Locate the cell with the specified text and output its (x, y) center coordinate. 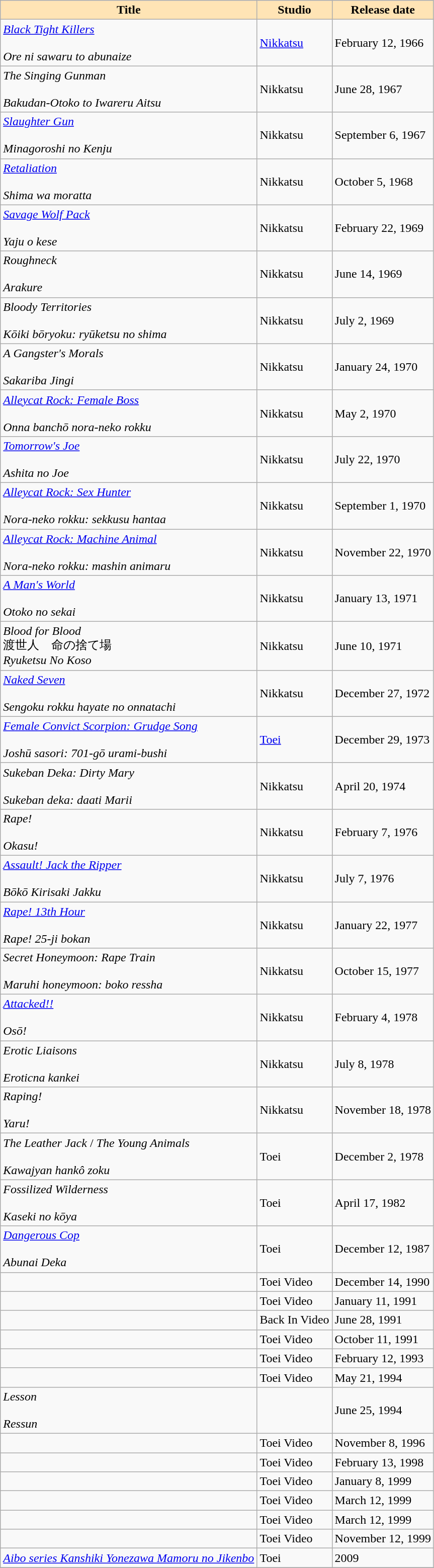
Naked SevenSengoku rokku hayate no onnatachi (129, 693)
September 1, 1970 (383, 506)
Release date (383, 10)
Studio (295, 10)
July 8, 1978 (383, 1064)
Alleycat Rock: Sex HunterNora-neko rokku: sekkusu hantaa (129, 506)
July 2, 1969 (383, 320)
July 7, 1976 (383, 878)
Fossilized WildernessKaseki no kōya (129, 1203)
Tomorrow's JoeAshita no Joe (129, 459)
Rape! 13th HourRape! 25-ji bokan (129, 925)
The Leather Jack / The Young AnimalsKawajyan hankô zoku (129, 1157)
Savage Wolf PackYaju o kese (129, 228)
Secret Honeymoon: Rape TrainMaruhi honeymoon: boko ressha (129, 971)
Black Tight KillersOre ni sawaru to abunaize (129, 43)
Erotic LiaisonsEroticna kankei (129, 1064)
April 17, 1982 (383, 1203)
October 11, 1991 (383, 1339)
December 14, 1990 (383, 1282)
January 11, 1991 (383, 1301)
Dangerous CopAbunai Deka (129, 1249)
February 22, 1969 (383, 228)
June 14, 1969 (383, 274)
February 13, 1998 (383, 1462)
January 24, 1970 (383, 367)
November 12, 1999 (383, 1539)
May 21, 1994 (383, 1377)
Rape!Okasu! (129, 832)
June 25, 1994 (383, 1410)
February 12, 1966 (383, 43)
December 2, 1978 (383, 1157)
Sukeban Deka: Dirty MarySukeban deka: daati Marii (129, 786)
Female Convict Scorpion: Grudge SongJoshū sasori: 701-gō urami-bushi (129, 739)
January 13, 1971 (383, 599)
November 22, 1970 (383, 552)
May 2, 1970 (383, 413)
June 10, 1971 (383, 646)
Aibo series Kanshiki Yonezawa Mamoru no Jikenbo (129, 1558)
November 18, 1978 (383, 1110)
December 12, 1987 (383, 1249)
Alleycat Rock: Machine AnimalNora-neko rokku: mashin animaru (129, 552)
June 28, 1991 (383, 1320)
October 15, 1977 (383, 971)
A Man′s WorldOtoko no sekai (129, 599)
February 7, 1976 (383, 832)
October 5, 1968 (383, 182)
Bloody TerritoriesKōiki bōryoku: ryūketsu no shima (129, 320)
LessonRessun (129, 1410)
July 22, 1970 (383, 459)
January 22, 1977 (383, 925)
Attacked!!Osō! (129, 1018)
April 20, 1974 (383, 786)
December 27, 1972 (383, 693)
Back In Video (295, 1320)
September 6, 1967 (383, 135)
February 12, 1993 (383, 1358)
Title (129, 10)
2009 (383, 1558)
Blood for Blood渡世人 命の捨て場Ryuketsu No Koso (129, 646)
November 8, 1996 (383, 1443)
January 8, 1999 (383, 1481)
Assault! Jack the RipperBōkō Kirisaki Jakku (129, 878)
A Gangster's MoralsSakariba Jingi (129, 367)
Alleycat Rock: Female BossOnna banchō nora-neko rokku (129, 413)
Slaughter GunMinagoroshi no Kenju (129, 135)
RoughneckArakure (129, 274)
June 28, 1967 (383, 89)
February 4, 1978 (383, 1018)
Raping!Yaru! (129, 1110)
The Singing GunmanBakudan-Otoko to Iwareru Aitsu (129, 89)
December 29, 1973 (383, 739)
RetaliationShima wa moratta (129, 182)
